Provide the [x, y] coordinate of the cell's center where the given text is located.  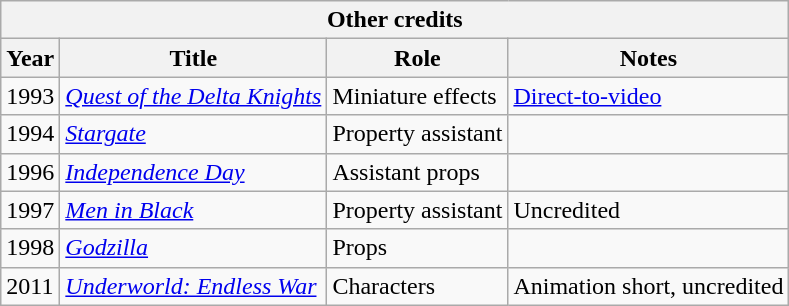
Role [418, 58]
Men in Black [194, 210]
Assistant props [418, 172]
Animation short, uncredited [648, 286]
Stargate [194, 134]
Independence Day [194, 172]
Props [418, 248]
Miniature effects [418, 96]
Godzilla [194, 248]
Uncredited [648, 210]
Year [30, 58]
1996 [30, 172]
Underworld: Endless War [194, 286]
2011 [30, 286]
1998 [30, 248]
1997 [30, 210]
Quest of the Delta Knights [194, 96]
Notes [648, 58]
Characters [418, 286]
1994 [30, 134]
Other credits [395, 20]
1993 [30, 96]
Title [194, 58]
Direct-to-video [648, 96]
